Scan for the cell matching the given text and deliver its [X, Y] coordinate at center. 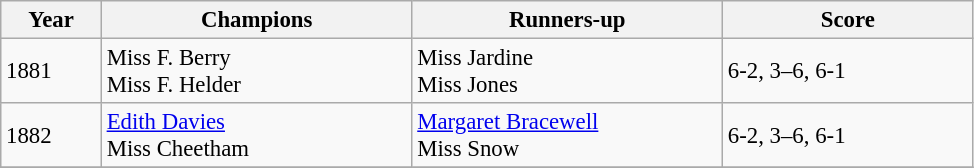
Champions [256, 20]
Edith Davies Miss Cheetham [256, 136]
Margaret Bracewell Miss Snow [568, 136]
Score [848, 20]
Miss Jardine Miss Jones [568, 72]
1882 [52, 136]
1881 [52, 72]
Miss F. Berry Miss F. Helder [256, 72]
Runners-up [568, 20]
Year [52, 20]
